Output the [X, Y] coordinate of the center of the cell containing the given text.  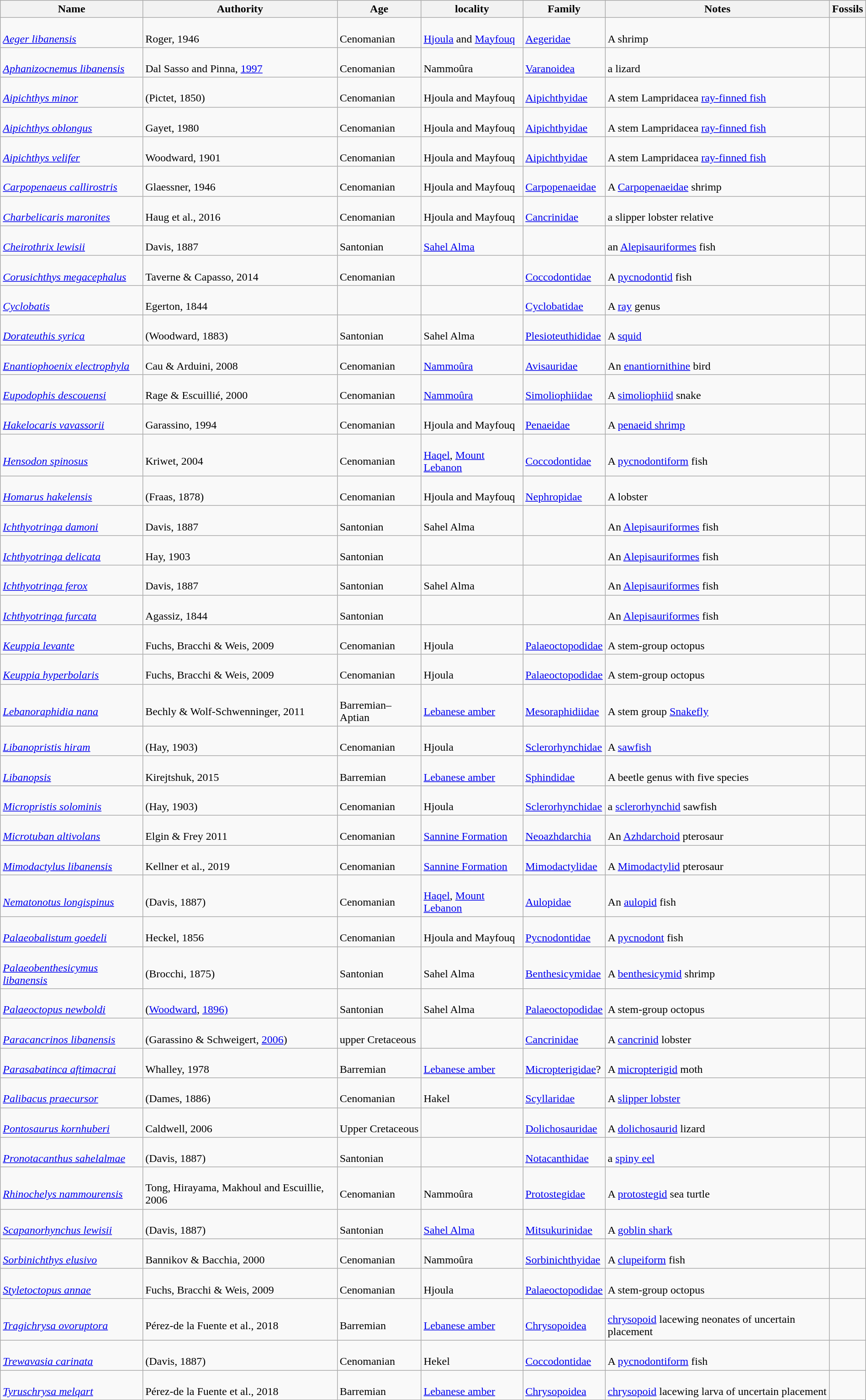
Hensodon spinosus [72, 455]
Elgin & Frey 2011 [240, 830]
Rhinochelys nammourensis [72, 1188]
A simoliophiid snake [717, 389]
a lizard [717, 62]
Tong, Hirayama, Makhoul and Escuillie, 2006 [240, 1188]
Pontosaurus kornhuberi [72, 1122]
(Garassino & Schweigert, 2006) [240, 1034]
An Azhdarchoid pterosaur [717, 830]
Carpopenaeidae [564, 181]
Mesoraphidiidae [564, 705]
Name [72, 9]
Barremian–Aptian [379, 705]
Dolichosauridae [564, 1122]
(Fraas, 1878) [240, 491]
Nephropidae [564, 491]
Ichthyotringa ferox [72, 580]
Sorbinichthys elusivo [72, 1254]
Enantiophoenix electrophyla [72, 359]
Penaeidae [564, 419]
Libanopsis [72, 770]
Palibacus praecursor [72, 1093]
Fossils [848, 9]
Heckel, 1856 [240, 932]
Palaeobenthesicymus libanensis [72, 968]
Dorateuthis syrica [72, 330]
Scyllaridae [564, 1093]
Taverne & Capasso, 2014 [240, 270]
Ichthyotringa damoni [72, 521]
A sawfish [717, 741]
Avisauridae [564, 359]
a spiny eel [717, 1152]
Keuppia levante [72, 640]
Scapanorhynchus lewisii [72, 1224]
Roger, 1946 [240, 33]
Hakel [472, 1093]
Notes [717, 9]
A squid [717, 330]
Aegeridae [564, 33]
A cancrinid lobster [717, 1034]
Tragichrysa ovoruptora [72, 1319]
Bechly & Wolf-Schwenninger, 2011 [240, 705]
Notacanthidae [564, 1152]
locality [472, 9]
Sorbinichthyidae [564, 1254]
Neoazhdarchia [564, 830]
Pronotacanthus sahelalmae [72, 1152]
Aipichthys minor [72, 92]
Hay, 1903 [240, 550]
Rage & Escuillié, 2000 [240, 389]
A pycnodont fish [717, 932]
A Mimodactylid pterosaur [717, 860]
Haug et al., 2016 [240, 211]
Keuppia hyperbolaris [72, 669]
chrysopoid lacewing larva of uncertain placement [717, 1384]
Aulopidae [564, 896]
Corusichthys megacephalus [72, 270]
Styletoctopus annae [72, 1283]
Pycnodontidae [564, 932]
Nematonotus longispinus [72, 896]
Palaeobalistum goedeli [72, 932]
Parasabatinca aftimacrai [72, 1063]
Mitsukurinidae [564, 1224]
A micropterigid moth [717, 1063]
Plesioteuthididae [564, 330]
(Brocchi, 1875) [240, 968]
Ichthyotringa furcata [72, 610]
upper Cretaceous [379, 1034]
Lebanoraphidia nana [72, 705]
chrysopoid lacewing neonates of uncertain placement [717, 1319]
Carpopenaeus callirostris [72, 181]
Tyruschrysa melqart [72, 1384]
Eupodophis descouensi [72, 389]
a slipper lobster relative [717, 211]
A clupeiform fish [717, 1254]
a sclerorhynchid sawfish [717, 801]
Age [379, 9]
A dolichosaurid lizard [717, 1122]
Bannikov & Bacchia, 2000 [240, 1254]
Benthesicymidae [564, 968]
A lobster [717, 491]
Hekel [472, 1355]
Glaessner, 1946 [240, 181]
Family [564, 9]
Kellner et al., 2019 [240, 860]
Agassiz, 1844 [240, 610]
Libanopristis hiram [72, 741]
Varanoidea [564, 62]
An enantiornithine bird [717, 359]
Mimodactylidae [564, 860]
Protostegidae [564, 1188]
Trewavasia carinata [72, 1355]
Aipichthys oblongus [72, 122]
Hakelocaris vavassorii [72, 419]
(Woodward, 1883) [240, 330]
an Alepisauriformes fish [717, 240]
An aulopid fish [717, 896]
Aipichthys velifer [72, 152]
Simoliophiidae [564, 389]
Garassino, 1994 [240, 419]
A ray genus [717, 300]
A benthesicymid shrimp [717, 968]
Authority [240, 9]
(Dames, 1886) [240, 1093]
A slipper lobster [717, 1093]
Egerton, 1844 [240, 300]
Cyclobatis [72, 300]
Aeger libanensis [72, 33]
A beetle genus with five species [717, 770]
A shrimp [717, 33]
Upper Cretaceous [379, 1122]
Cau & Arduini, 2008 [240, 359]
Cyclobatidae [564, 300]
Kriwet, 2004 [240, 455]
Whalley, 1978 [240, 1063]
A goblin shark [717, 1224]
Charbelicaris maronites [72, 211]
A pycnodontid fish [717, 270]
Micropristis solominis [72, 801]
Kirejtshuk, 2015 [240, 770]
A penaeid shrimp [717, 419]
Palaeoctopus newboldi [72, 1003]
Woodward, 1901 [240, 152]
(Woodward, 1896) [240, 1003]
Paracancrinos libanensis [72, 1034]
(Pictet, 1850) [240, 92]
Caldwell, 2006 [240, 1122]
Micropterigidae? [564, 1063]
Microtuban altivolans [72, 830]
A stem group Snakefly [717, 705]
Sphindidae [564, 770]
A protostegid sea turtle [717, 1188]
Homarus hakelensis [72, 491]
Mimodactylus libanensis [72, 860]
Cheirothrix lewisii [72, 240]
Dal Sasso and Pinna, 1997 [240, 62]
A Carpopenaeidae shrimp [717, 181]
Aphanizocnemus libanensis [72, 62]
Gayet, 1980 [240, 122]
Ichthyotringa delicata [72, 550]
